Scan for the cell matching the given text and deliver its [x, y] coordinate at center. 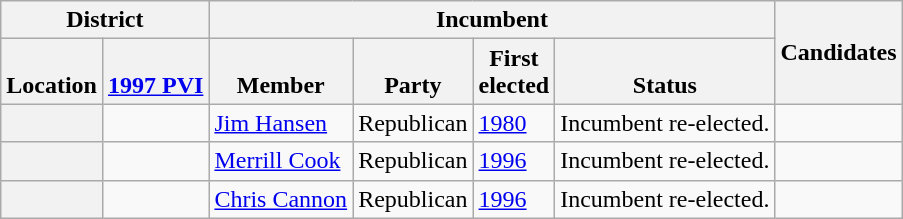
Member [281, 72]
Status [665, 72]
Merrill Cook [281, 161]
Chris Cannon [281, 199]
Candidates [838, 52]
District [105, 20]
Jim Hansen [281, 123]
1997 PVI [155, 72]
Incumbent [492, 20]
Party [413, 72]
Firstelected [514, 72]
1980 [514, 123]
Location [52, 72]
